Find where the given text appears and provide that cell's center as [X, Y] coordinate. 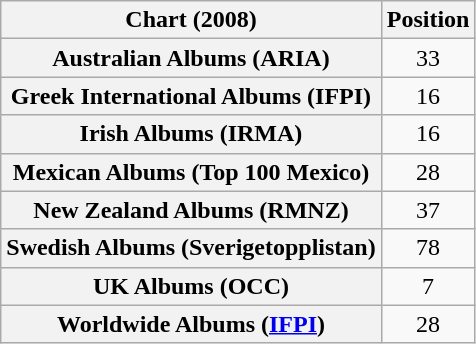
33 [428, 58]
UK Albums (OCC) [191, 286]
Chart (2008) [191, 20]
Swedish Albums (Sverigetopplistan) [191, 248]
Australian Albums (ARIA) [191, 58]
37 [428, 210]
New Zealand Albums (RMNZ) [191, 210]
Position [428, 20]
Mexican Albums (Top 100 Mexico) [191, 172]
Greek International Albums (IFPI) [191, 96]
Irish Albums (IRMA) [191, 134]
78 [428, 248]
Worldwide Albums (IFPI) [191, 324]
7 [428, 286]
